Find where the given text appears and provide that cell's center as (x, y) coordinate. 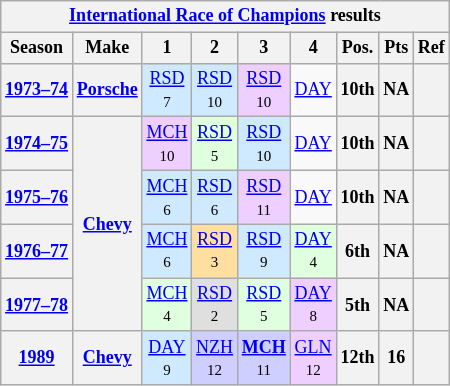
12th (358, 358)
1975–76 (37, 197)
2 (215, 48)
1974–75 (37, 144)
16 (396, 358)
NZH12 (215, 358)
6th (358, 251)
DAY8 (313, 305)
Ref (432, 48)
MCH4 (167, 305)
1989 (37, 358)
GLN12 (313, 358)
5th (358, 305)
Porsche (107, 90)
DAY9 (167, 358)
Pts (396, 48)
RSD6 (215, 197)
RSD11 (264, 197)
Make (107, 48)
International Race of Champions results (225, 16)
RSD3 (215, 251)
DAY4 (313, 251)
RSD9 (264, 251)
MCH11 (264, 358)
4 (313, 48)
1976–77 (37, 251)
MCH10 (167, 144)
1977–78 (37, 305)
1 (167, 48)
3 (264, 48)
Pos. (358, 48)
RSD7 (167, 90)
1973–74 (37, 90)
Season (37, 48)
RSD2 (215, 305)
